Output the (x, y) coordinate of the center of the cell containing the given text.  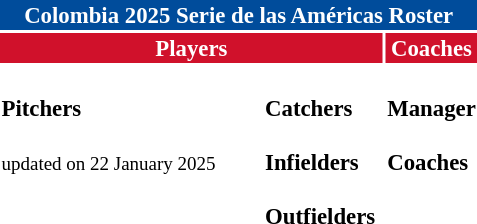
Players (192, 48)
Colombia 2025 Serie de las Américas Roster (238, 15)
